For the text-containing cell, return its midpoint in (x, y) coordinate format. 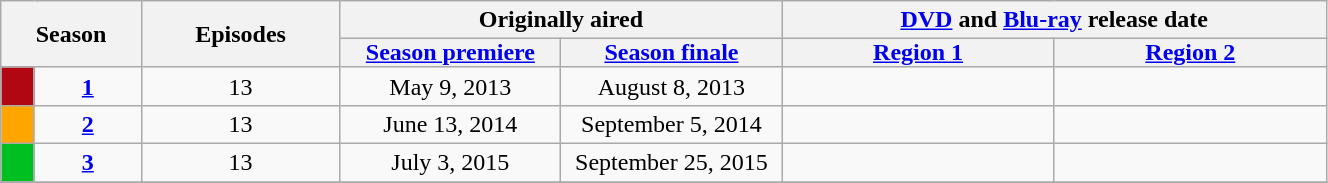
Region 2 (1190, 53)
September 5, 2014 (672, 124)
Episodes (240, 34)
Season (72, 34)
2 (88, 124)
August 8, 2013 (672, 86)
DVD and Blu-ray release date (1054, 20)
July 3, 2015 (450, 162)
September 25, 2015 (672, 162)
Season finale (672, 53)
3 (88, 162)
Originally aired (561, 20)
1 (88, 86)
June 13, 2014 (450, 124)
May 9, 2013 (450, 86)
Region 1 (918, 53)
Season premiere (450, 53)
